Provide the [X, Y] coordinate of the cell's center where the given text is located.  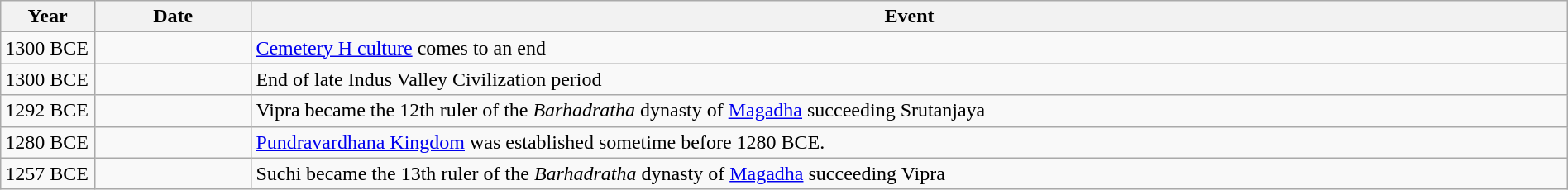
Vipra became the 12th ruler of the Barhadratha dynasty of Magadha succeeding Srutanjaya [910, 111]
Cemetery H culture comes to an end [910, 48]
End of late Indus Valley Civilization period [910, 79]
Event [910, 17]
Date [172, 17]
1292 BCE [48, 111]
Pundravardhana Kingdom was established sometime before 1280 BCE. [910, 142]
Year [48, 17]
Suchi became the 13th ruler of the Barhadratha dynasty of Magadha succeeding Vipra [910, 173]
1280 BCE [48, 142]
1257 BCE [48, 173]
